Detect which cell encompasses the target text, then output its [X, Y] center coordinate. 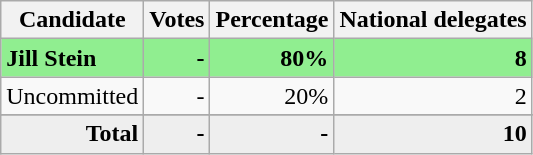
10 [433, 134]
2 [433, 96]
Total [72, 134]
80% [272, 58]
Uncommitted [72, 96]
National delegates [433, 20]
20% [272, 96]
Jill Stein [72, 58]
Votes [177, 20]
8 [433, 58]
Percentage [272, 20]
Candidate [72, 20]
